Return (X, Y) of the center of cell containing provided text 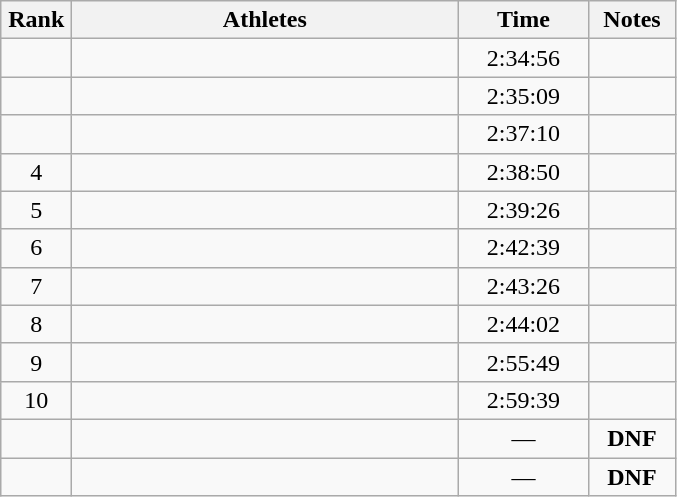
2:39:26 (524, 210)
7 (36, 286)
2:59:39 (524, 400)
Rank (36, 20)
4 (36, 172)
2:42:39 (524, 248)
9 (36, 362)
2:55:49 (524, 362)
Time (524, 20)
Athletes (265, 20)
2:44:02 (524, 324)
10 (36, 400)
Notes (632, 20)
2:35:09 (524, 96)
6 (36, 248)
8 (36, 324)
2:34:56 (524, 58)
2:38:50 (524, 172)
5 (36, 210)
2:43:26 (524, 286)
2:37:10 (524, 134)
